Extract the [X, Y] coordinate from the center of the cell holding the provided text.  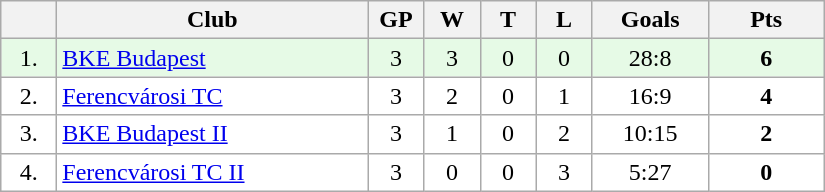
Club [212, 20]
1. [29, 58]
W [452, 20]
L [564, 20]
4. [29, 172]
Goals [650, 20]
BKE Budapest [212, 58]
28:8 [650, 58]
16:9 [650, 96]
Pts [766, 20]
Ferencvárosi TC [212, 96]
5:27 [650, 172]
10:15 [650, 134]
6 [766, 58]
BKE Budapest II [212, 134]
2. [29, 96]
T [508, 20]
GP [396, 20]
Ferencvárosi TC II [212, 172]
4 [766, 96]
3. [29, 134]
